Search for the cell housing the specified text and yield its (X, Y) center coordinate. 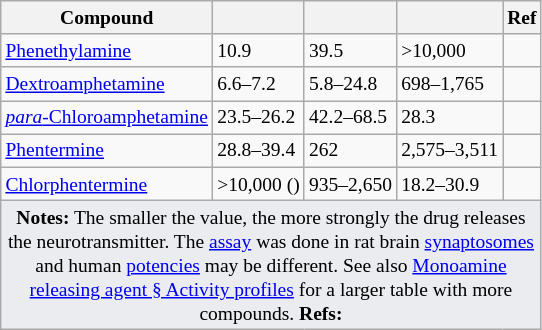
2,575–3,511 (450, 150)
>10,000 (450, 50)
Phentermine (107, 150)
5.8–24.8 (350, 84)
Compound (107, 18)
262 (350, 150)
10.9 (259, 50)
>10,000 () (259, 184)
Ref (522, 18)
698–1,765 (450, 84)
6.6–7.2 (259, 84)
28.8–39.4 (259, 150)
Dextroamphetamine (107, 84)
23.5–26.2 (259, 118)
Chlorphentermine (107, 184)
28.3 (450, 118)
18.2–30.9 (450, 184)
39.5 (350, 50)
Phenethylamine (107, 50)
para-Chloroamphetamine (107, 118)
935–2,650 (350, 184)
42.2–68.5 (350, 118)
